Search for the cell housing the specified text and yield its [x, y] center coordinate. 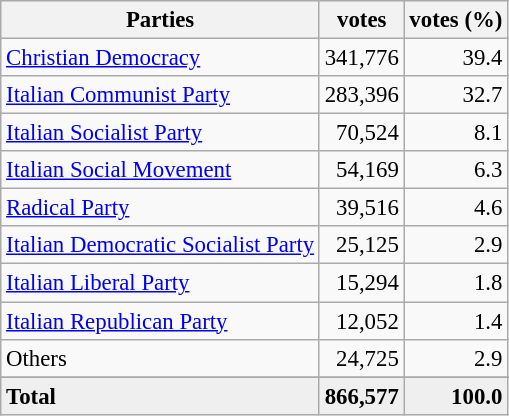
24,725 [362, 358]
Total [160, 396]
70,524 [362, 133]
341,776 [362, 58]
8.1 [456, 133]
Italian Communist Party [160, 95]
6.3 [456, 170]
39.4 [456, 58]
Christian Democracy [160, 58]
Italian Republican Party [160, 321]
15,294 [362, 283]
Radical Party [160, 208]
Parties [160, 20]
866,577 [362, 396]
100.0 [456, 396]
283,396 [362, 95]
39,516 [362, 208]
4.6 [456, 208]
1.4 [456, 321]
votes (%) [456, 20]
12,052 [362, 321]
25,125 [362, 245]
votes [362, 20]
32.7 [456, 95]
Italian Socialist Party [160, 133]
54,169 [362, 170]
1.8 [456, 283]
Italian Social Movement [160, 170]
Italian Democratic Socialist Party [160, 245]
Others [160, 358]
Italian Liberal Party [160, 283]
